Determine the [x, y] coordinate at the center of the cell enclosing the given text.  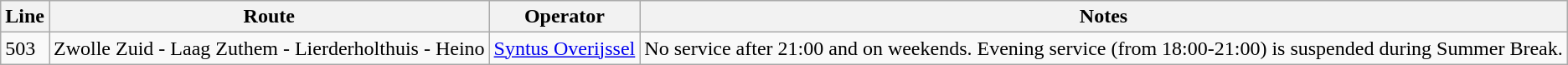
Route [269, 17]
503 [25, 48]
Zwolle Zuid - Laag Zuthem - Lierderholthuis - Heino [269, 48]
Operator [565, 17]
No service after 21:00 and on weekends. Evening service (from 18:00-21:00) is suspended during Summer Break. [1104, 48]
Notes [1104, 17]
Syntus Overijssel [565, 48]
Line [25, 17]
